Return the [X, Y] coordinate for the center point of the cell that contains the specified text.  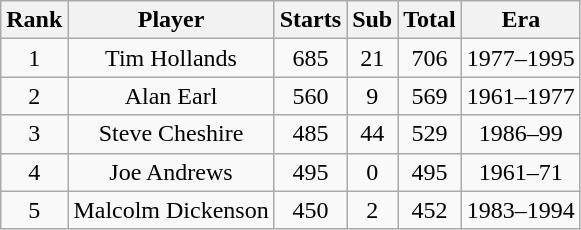
685 [310, 58]
Alan Earl [171, 96]
560 [310, 96]
Joe Andrews [171, 172]
44 [372, 134]
21 [372, 58]
Tim Hollands [171, 58]
Steve Cheshire [171, 134]
Malcolm Dickenson [171, 210]
569 [430, 96]
485 [310, 134]
1 [34, 58]
Era [520, 20]
4 [34, 172]
706 [430, 58]
0 [372, 172]
9 [372, 96]
1961–1977 [520, 96]
452 [430, 210]
Player [171, 20]
529 [430, 134]
1986–99 [520, 134]
1961–71 [520, 172]
450 [310, 210]
Total [430, 20]
1977–1995 [520, 58]
Rank [34, 20]
5 [34, 210]
1983–1994 [520, 210]
3 [34, 134]
Starts [310, 20]
Sub [372, 20]
